For the text-containing cell, return its midpoint in [X, Y] coordinate format. 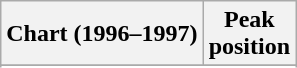
Peakposition [249, 34]
Chart (1996–1997) [102, 34]
